Determine the (X, Y) coordinate at the center of the cell enclosing the given text.  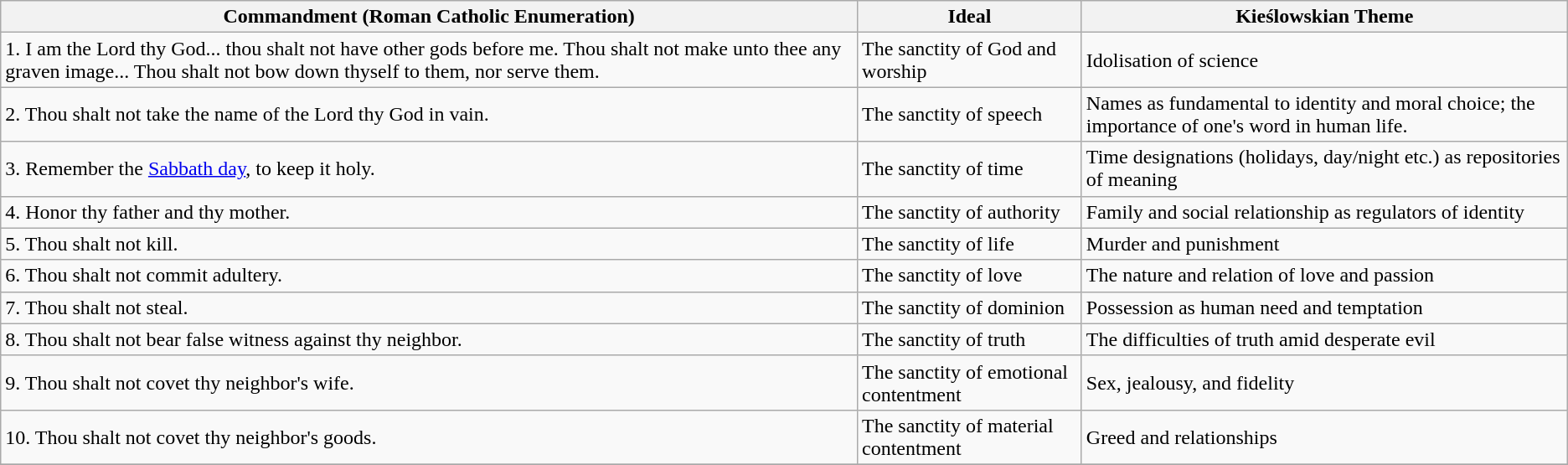
The sanctity of time (970, 169)
Ideal (970, 17)
4. Honor thy father and thy mother. (429, 212)
Greed and relationships (1324, 437)
Kieślowskian Theme (1324, 17)
Possession as human need and temptation (1324, 307)
The nature and relation of love and passion (1324, 276)
8. Thou shalt not bear false witness against thy neighbor. (429, 339)
The sanctity of truth (970, 339)
9. Thou shalt not covet thy neighbor's wife. (429, 382)
Commandment (Roman Catholic Enumeration) (429, 17)
The sanctity of material contentment (970, 437)
The difficulties of truth amid desperate evil (1324, 339)
The sanctity of God and worship (970, 60)
7. Thou shalt not steal. (429, 307)
The sanctity of speech (970, 114)
Sex, jealousy, and fidelity (1324, 382)
Time designations (holidays, day/night etc.) as repositories of meaning (1324, 169)
Murder and punishment (1324, 244)
Names as fundamental to identity and moral choice; the importance of one's word in human life. (1324, 114)
Idolisation of science (1324, 60)
The sanctity of life (970, 244)
6. Thou shalt not commit adultery. (429, 276)
2. Thou shalt not take the name of the Lord thy God in vain. (429, 114)
3. Remember the Sabbath day, to keep it holy. (429, 169)
The sanctity of emotional contentment (970, 382)
10. Thou shalt not covet thy neighbor's goods. (429, 437)
The sanctity of authority (970, 212)
Family and social relationship as regulators of identity (1324, 212)
The sanctity of love (970, 276)
The sanctity of dominion (970, 307)
5. Thou shalt not kill. (429, 244)
